Locate the cell with the specified text and output its (X, Y) center coordinate. 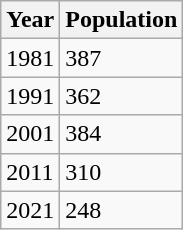
2021 (30, 210)
1991 (30, 96)
2001 (30, 134)
2011 (30, 172)
248 (122, 210)
Year (30, 20)
387 (122, 58)
362 (122, 96)
310 (122, 172)
384 (122, 134)
1981 (30, 58)
Population (122, 20)
